Locate the cell with the specified text and output its (X, Y) center coordinate. 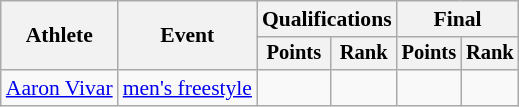
Aaron Vivar (60, 88)
Event (188, 36)
Qualifications (327, 19)
men's freestyle (188, 88)
Athlete (60, 36)
Final (458, 19)
